Extract the (x, y) coordinate from the center of the cell holding the provided text.  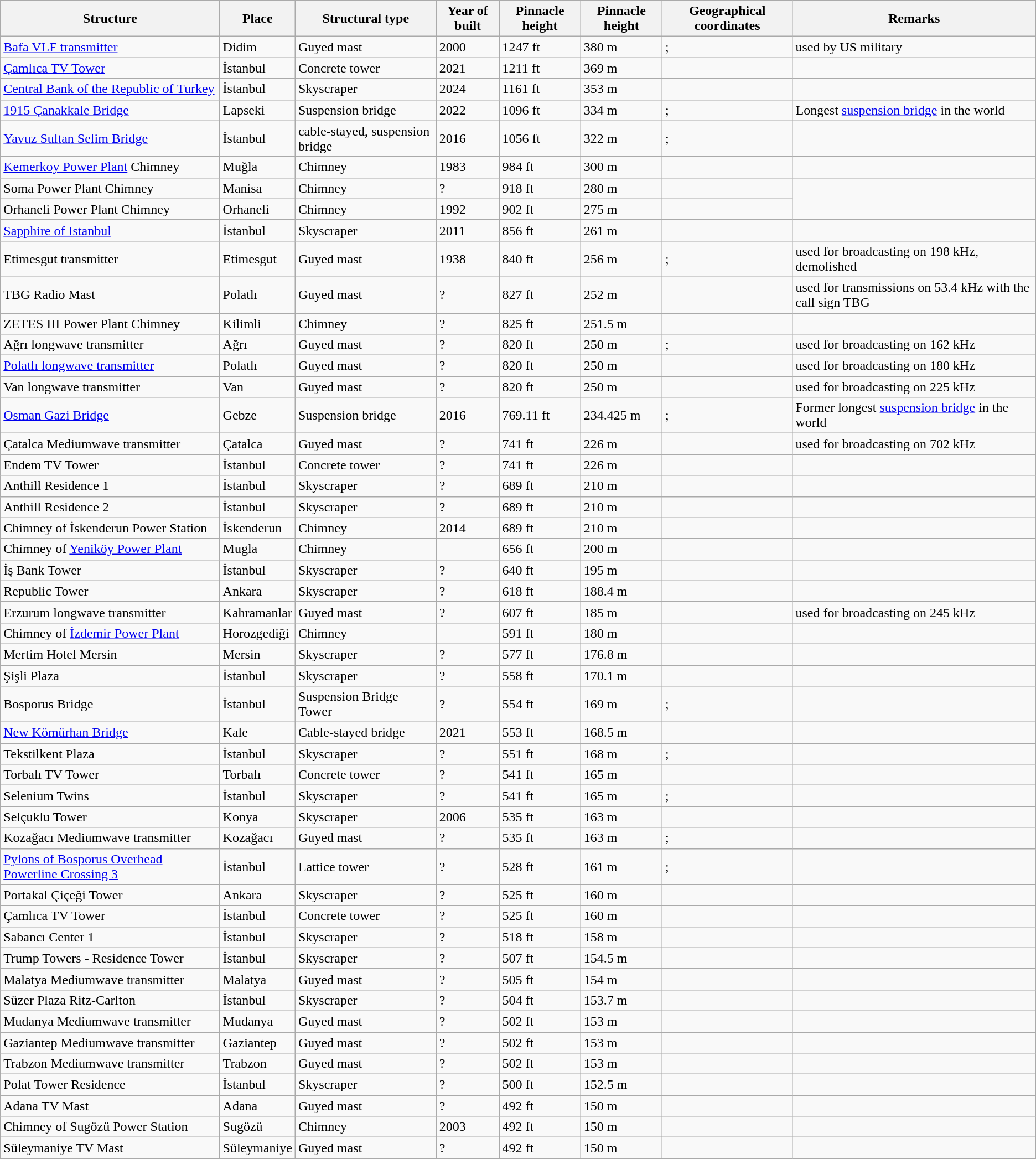
Gaziantep Mediumwave transmitter (110, 1042)
Van longwave transmitter (110, 387)
252 m (621, 294)
Torbalı (257, 775)
Central Bank of the Republic of Turkey (110, 89)
353 m (621, 89)
used for broadcasting on 198 kHz, demolished (914, 259)
Gebze (257, 415)
1096 ft (540, 110)
Place (257, 19)
154 m (621, 979)
168.5 m (621, 733)
Horozgediği (257, 633)
551 ft (540, 754)
Muğla (257, 167)
Soma Power Plant Chimney (110, 188)
Portakal Çiçeği Tower (110, 895)
902 ft (540, 209)
Çatalca (257, 444)
Gaziantep (257, 1042)
507 ft (540, 958)
Manisa (257, 188)
1161 ft (540, 89)
607 ft (540, 612)
180 m (621, 633)
195 m (621, 570)
New Kömürhan Bridge (110, 733)
Kemerkoy Power Plant Chimney (110, 167)
558 ft (540, 676)
369 m (621, 68)
Former longest suspension bridge in the world (914, 415)
825 ft (540, 324)
Van (257, 387)
used for broadcasting on 245 kHz (914, 612)
840 ft (540, 259)
185 m (621, 612)
Sabancı Center 1 (110, 937)
2003 (468, 1127)
518 ft (540, 937)
152.5 m (621, 1085)
Kale (257, 733)
Çatalca Mediumwave transmitter (110, 444)
168 m (621, 754)
Structure (110, 19)
1983 (468, 167)
656 ft (540, 549)
Tekstilkent Plaza (110, 754)
İskenderun (257, 528)
used for broadcasting on 702 kHz (914, 444)
Sugözü (257, 1127)
1915 Çanakkale Bridge (110, 110)
Torbalı TV Tower (110, 775)
Anthill Residence 1 (110, 486)
640 ft (540, 570)
554 ft (540, 704)
504 ft (540, 1000)
Orhaneli Power Plant Chimney (110, 209)
1056 ft (540, 138)
Lapseki (257, 110)
Ağrı longwave transmitter (110, 345)
500 ft (540, 1085)
Adana (257, 1106)
used for broadcasting on 180 kHz (914, 366)
Geographical coordinates (727, 19)
Sapphire of Istanbul (110, 230)
261 m (621, 230)
827 ft (540, 294)
2000 (468, 47)
1992 (468, 209)
Longest suspension bridge in the world (914, 110)
Trabzon Mediumwave transmitter (110, 1064)
Anthill Residence 2 (110, 507)
Süzer Plaza Ritz-Carlton (110, 1000)
322 m (621, 138)
280 m (621, 188)
Chimney of Yeniköy Power Plant (110, 549)
Şişli Plaza (110, 676)
2024 (468, 89)
170.1 m (621, 676)
Mertim Hotel Mersin (110, 654)
Kilimli (257, 324)
334 m (621, 110)
153.7 m (621, 1000)
Etimesgut (257, 259)
Mugla (257, 549)
Mudanya Mediumwave transmitter (110, 1021)
158 m (621, 937)
Polat Tower Residence (110, 1085)
Orhaneli (257, 209)
Kahramanlar (257, 612)
234.425 m (621, 415)
Lattice tower (365, 867)
Selçuklu Tower (110, 817)
154.5 m (621, 958)
2006 (468, 817)
1938 (468, 259)
169 m (621, 704)
300 m (621, 167)
918 ft (540, 188)
256 m (621, 259)
Erzurum longwave transmitter (110, 612)
Structural type (365, 19)
856 ft (540, 230)
Endem TV Tower (110, 465)
Remarks (914, 19)
Ağrı (257, 345)
cable-stayed, suspension bridge (365, 138)
2011 (468, 230)
Chimney of Sugözü Power Station (110, 1127)
Cable-stayed bridge (365, 733)
Chimney of İzdemir Power Plant (110, 633)
Bafa VLF transmitter (110, 47)
2022 (468, 110)
Republic Tower (110, 591)
Yavuz Sultan Selim Bridge (110, 138)
769.11 ft (540, 415)
Mudanya (257, 1021)
TBG Radio Mast (110, 294)
161 m (621, 867)
Süleymaniye (257, 1148)
used for broadcasting on 162 kHz (914, 345)
188.4 m (621, 591)
ZETES III Power Plant Chimney (110, 324)
Kozağacı Mediumwave transmitter (110, 838)
984 ft (540, 167)
380 m (621, 47)
used for transmissions on 53.4 kHz with the call sign TBG (914, 294)
505 ft (540, 979)
Osman Gazi Bridge (110, 415)
Year of built (468, 19)
Kozağacı (257, 838)
1247 ft (540, 47)
Adana TV Mast (110, 1106)
Suspension Bridge Tower (365, 704)
618 ft (540, 591)
Mersin (257, 654)
200 m (621, 549)
Trabzon (257, 1064)
Süleymaniye TV Mast (110, 1148)
1211 ft (540, 68)
Bosporus Bridge (110, 704)
used by US military (914, 47)
Pylons of Bosporus Overhead Powerline Crossing 3 (110, 867)
Etimesgut transmitter (110, 259)
Konya (257, 817)
275 m (621, 209)
Malatya (257, 979)
İş Bank Tower (110, 570)
251.5 m (621, 324)
Polatlı longwave transmitter (110, 366)
Trump Towers - Residence Tower (110, 958)
used for broadcasting on 225 kHz (914, 387)
528 ft (540, 867)
Didim (257, 47)
591 ft (540, 633)
Chimney of İskenderun Power Station (110, 528)
577 ft (540, 654)
176.8 m (621, 654)
Selenium Twins (110, 796)
553 ft (540, 733)
Malatya Mediumwave transmitter (110, 979)
2014 (468, 528)
